Extract the (x, y) coordinate from the center of the cell holding the provided text.  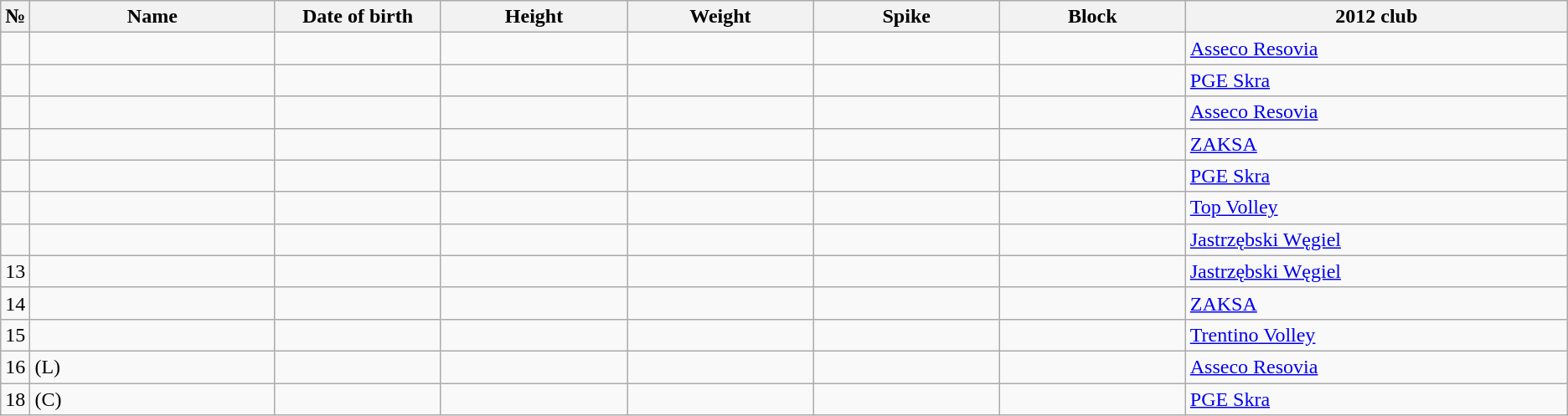
Spike (906, 17)
Block (1092, 17)
(C) (152, 399)
14 (15, 303)
Top Volley (1376, 208)
(L) (152, 367)
Weight (720, 17)
Height (534, 17)
Trentino Volley (1376, 335)
Name (152, 17)
Date of birth (358, 17)
16 (15, 367)
18 (15, 399)
2012 club (1376, 17)
№ (15, 17)
15 (15, 335)
13 (15, 271)
